For the text-containing cell, return its midpoint in [X, Y] coordinate format. 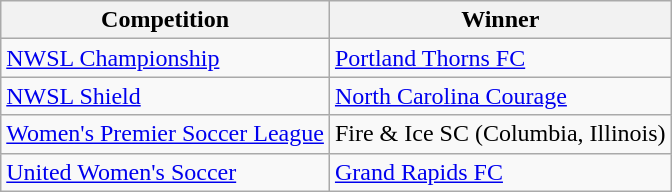
Portland Thorns FC [500, 58]
Fire & Ice SC (Columbia, Illinois) [500, 134]
NWSL Championship [166, 58]
Competition [166, 20]
Women's Premier Soccer League [166, 134]
North Carolina Courage [500, 96]
United Women's Soccer [166, 172]
NWSL Shield [166, 96]
Grand Rapids FC [500, 172]
Winner [500, 20]
